From the cell containing the given text, extract its center point as [x, y] coordinate. 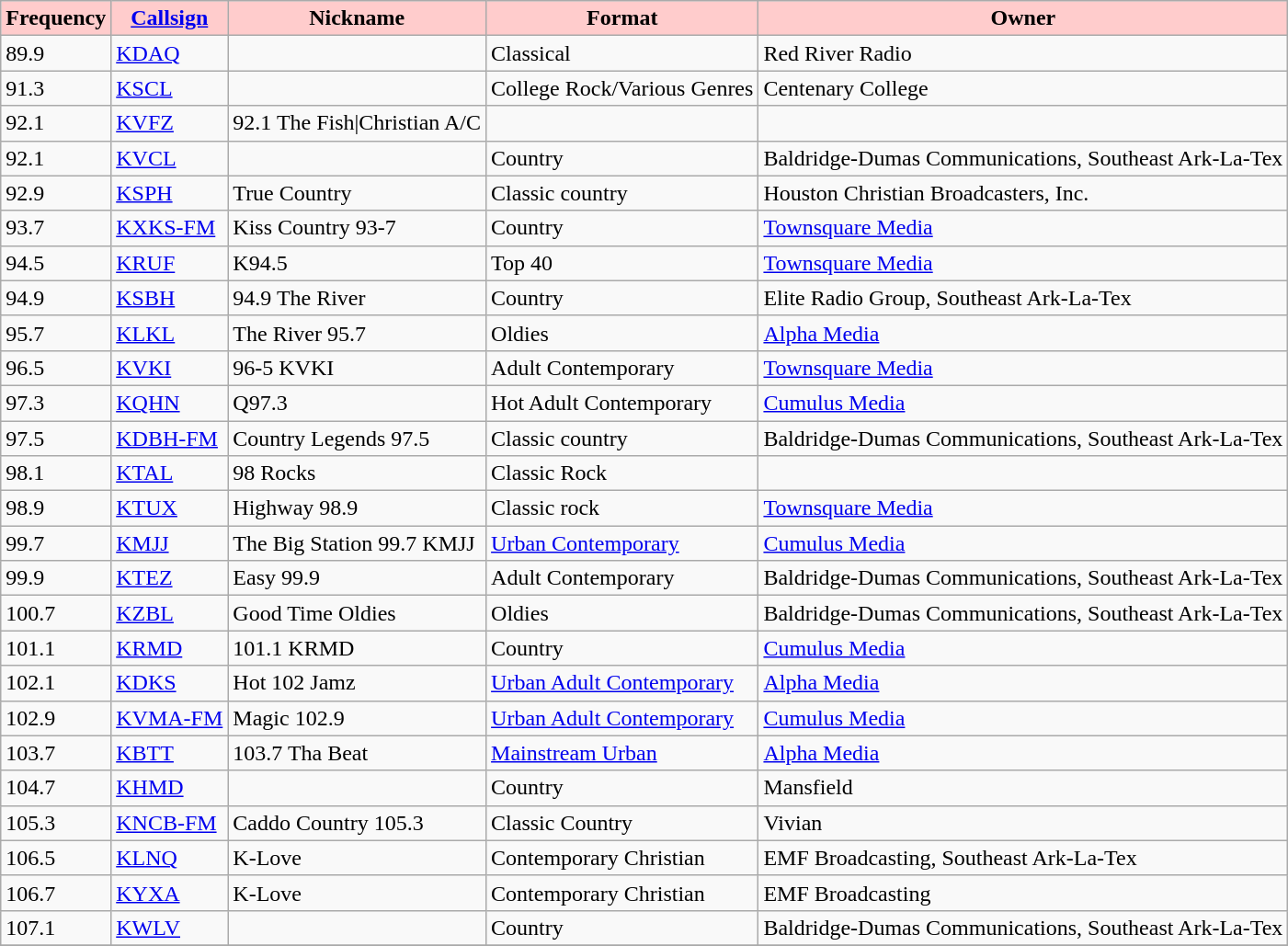
K94.5 [357, 263]
101.1 [56, 648]
KNCB-FM [169, 823]
Country Legends 97.5 [357, 439]
Hot 102 Jamz [357, 683]
96-5 KVKI [357, 368]
Mansfield [1023, 788]
Format [622, 18]
106.7 [56, 893]
Q97.3 [357, 403]
Owner [1023, 18]
KSBH [169, 298]
103.7 [56, 753]
KDKS [169, 683]
Classic Country [622, 823]
94.9 The River [357, 298]
94.5 [56, 263]
KTUX [169, 508]
The Big Station 99.7 KMJJ [357, 543]
89.9 [56, 53]
92.9 [56, 193]
105.3 [56, 823]
Top 40 [622, 263]
97.3 [56, 403]
KRMD [169, 648]
KRUF [169, 263]
94.9 [56, 298]
College Rock/Various Genres [622, 88]
Classic Rock [622, 473]
92.1 The Fish|Christian A/C [357, 123]
96.5 [56, 368]
93.7 [56, 228]
Mainstream Urban [622, 753]
KTAL [169, 473]
Kiss Country 93-7 [357, 228]
KLKL [169, 333]
KVKI [169, 368]
KHMD [169, 788]
True Country [357, 193]
KZBL [169, 613]
107.1 [56, 928]
99.7 [56, 543]
KVFZ [169, 123]
KQHN [169, 403]
Easy 99.9 [357, 578]
104.7 [56, 788]
Centenary College [1023, 88]
102.1 [56, 683]
EMF Broadcasting [1023, 893]
98.9 [56, 508]
KWLV [169, 928]
EMF Broadcasting, Southeast Ark-La-Tex [1023, 858]
106.5 [56, 858]
KSPH [169, 193]
Vivian [1023, 823]
KMJJ [169, 543]
Callsign [169, 18]
Caddo Country 105.3 [357, 823]
KVCL [169, 158]
Magic 102.9 [357, 718]
95.7 [56, 333]
102.9 [56, 718]
Highway 98.9 [357, 508]
101.1 KRMD [357, 648]
Classical [622, 53]
The River 95.7 [357, 333]
KDBH-FM [169, 439]
Red River Radio [1023, 53]
97.5 [56, 439]
KDAQ [169, 53]
91.3 [56, 88]
KLNQ [169, 858]
KSCL [169, 88]
98.1 [56, 473]
KBTT [169, 753]
KTEZ [169, 578]
98 Rocks [357, 473]
Elite Radio Group, Southeast Ark-La-Tex [1023, 298]
KYXA [169, 893]
103.7 Tha Beat [357, 753]
100.7 [56, 613]
Good Time Oldies [357, 613]
KXKS-FM [169, 228]
Classic rock [622, 508]
Houston Christian Broadcasters, Inc. [1023, 193]
99.9 [56, 578]
Frequency [56, 18]
Urban Contemporary [622, 543]
Hot Adult Contemporary [622, 403]
KVMA-FM [169, 718]
Nickname [357, 18]
